Provide the (X, Y) coordinate of the cell's center where the given text is located.  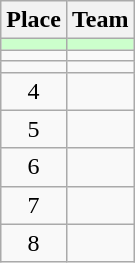
5 (34, 129)
Place (34, 20)
4 (34, 91)
8 (34, 243)
7 (34, 205)
6 (34, 167)
Team (100, 20)
